Scan for the cell matching the given text and deliver its (x, y) coordinate at center. 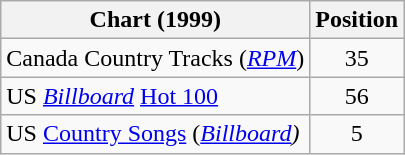
US Billboard Hot 100 (156, 96)
5 (357, 134)
US Country Songs (Billboard) (156, 134)
35 (357, 58)
Canada Country Tracks (RPM) (156, 58)
56 (357, 96)
Chart (1999) (156, 20)
Position (357, 20)
